Search for the cell housing the specified text and yield its (X, Y) center coordinate. 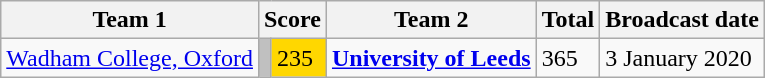
235 (298, 58)
Team 2 (431, 20)
Broadcast date (682, 20)
Score (292, 20)
Team 1 (130, 20)
Total (568, 20)
3 January 2020 (682, 58)
365 (568, 58)
University of Leeds (431, 58)
Wadham College, Oxford (130, 58)
